From the cell containing the given text, extract its center point as [X, Y] coordinate. 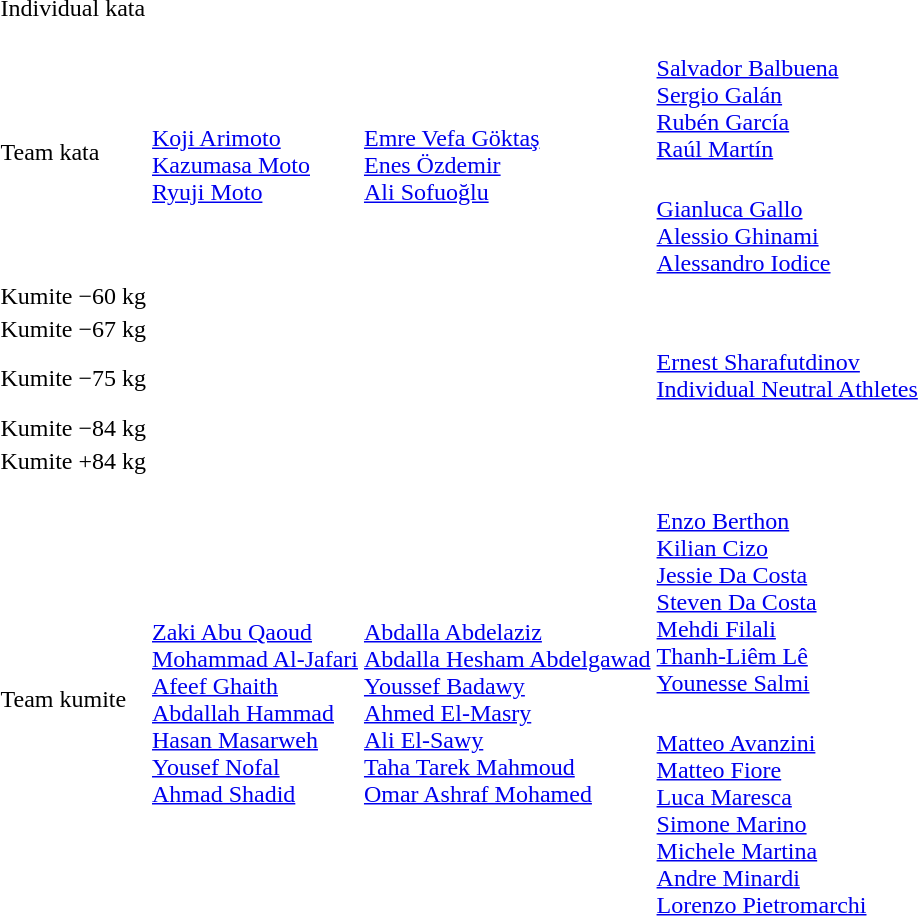
Emre Vefa GöktaşEnes ÖzdemirAli Sofuoğlu [507, 152]
Koji ArimotoKazumasa MotoRyuji Moto [256, 152]
